Return [X, Y] of the center of cell containing provided text 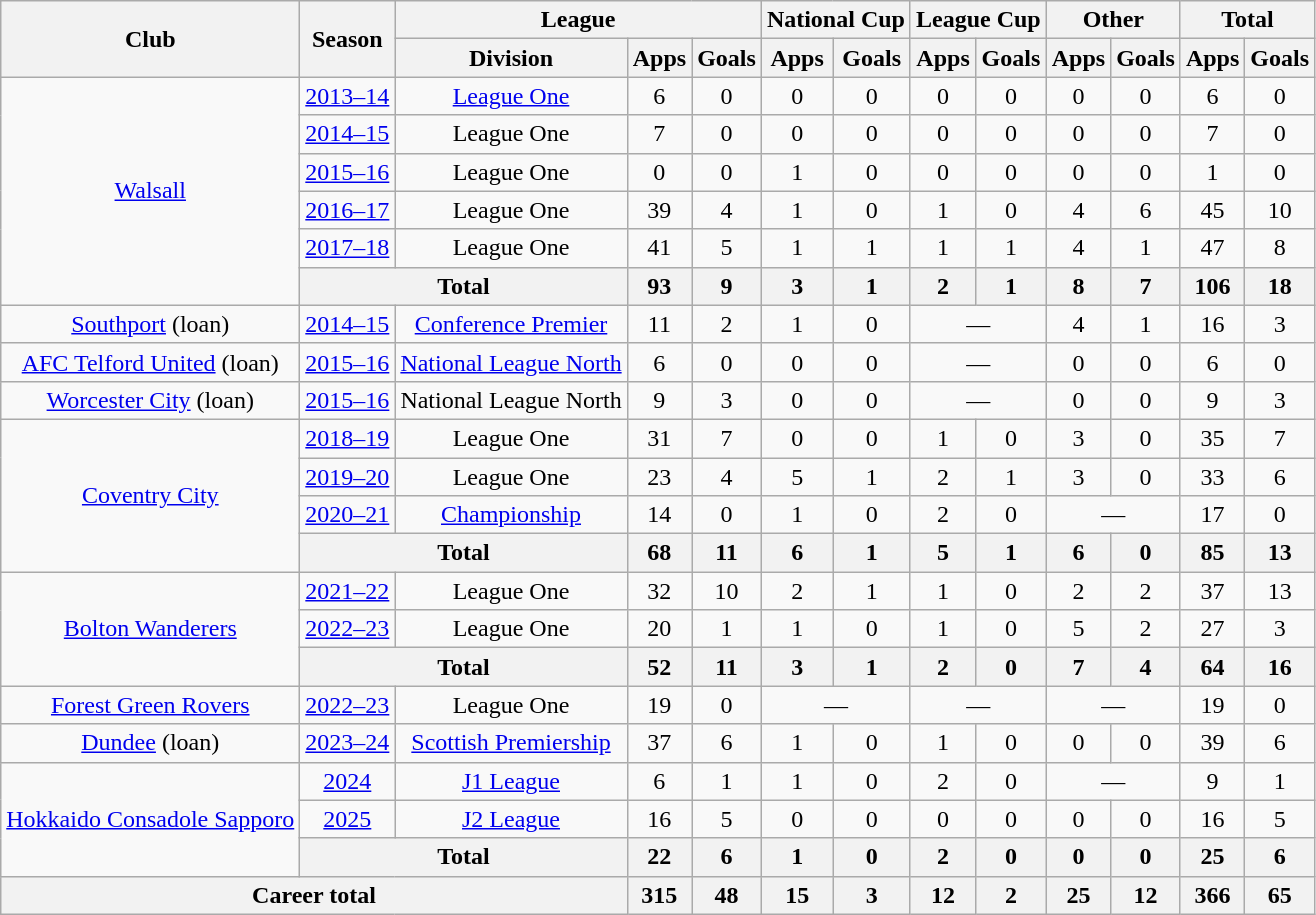
15 [797, 895]
2024 [348, 781]
Southport (loan) [150, 324]
2023–24 [348, 743]
2021–22 [348, 591]
Championship [511, 515]
Coventry City [150, 495]
Hokkaido Consadole Sapporo [150, 819]
J2 League [511, 819]
AFC Telford United (loan) [150, 362]
33 [1212, 477]
Worcester City (loan) [150, 400]
2025 [348, 819]
2017–18 [348, 248]
2019–20 [348, 477]
93 [659, 286]
Conference Premier [511, 324]
48 [727, 895]
18 [1280, 286]
85 [1212, 553]
2018–19 [348, 438]
2013–14 [348, 96]
20 [659, 629]
106 [1212, 286]
Walsall [150, 191]
Season [348, 39]
Dundee (loan) [150, 743]
64 [1212, 667]
17 [1212, 515]
2016–17 [348, 210]
National Cup [836, 20]
Career total [314, 895]
League [578, 20]
Bolton Wanderers [150, 629]
J1 League [511, 781]
League Cup [978, 20]
27 [1212, 629]
35 [1212, 438]
Scottish Premiership [511, 743]
22 [659, 857]
47 [1212, 248]
Division [511, 58]
65 [1280, 895]
68 [659, 553]
Other [1113, 20]
45 [1212, 210]
315 [659, 895]
Forest Green Rovers [150, 705]
52 [659, 667]
32 [659, 591]
Club [150, 39]
2020–21 [348, 515]
41 [659, 248]
366 [1212, 895]
23 [659, 477]
31 [659, 438]
14 [659, 515]
